From the cell containing the given text, extract its center point as (x, y) coordinate. 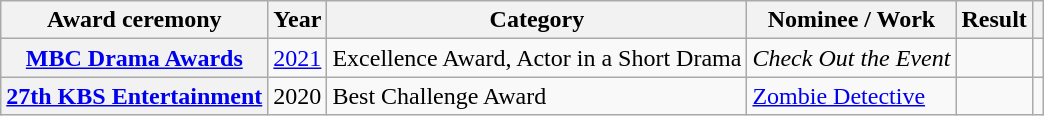
2021 (298, 58)
Nominee / Work (852, 20)
Category (537, 20)
Excellence Award, Actor in a Short Drama (537, 58)
Zombie Detective (852, 96)
Best Challenge Award (537, 96)
27th KBS Entertainment (134, 96)
Year (298, 20)
Check Out the Event (852, 58)
Award ceremony (134, 20)
MBC Drama Awards (134, 58)
Result (994, 20)
2020 (298, 96)
